Provide the [x, y] coordinate of the cell's center where the given text is located.  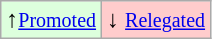
↑Promoted [52, 20]
↓ Relegated [156, 20]
